Scan for the cell matching the given text and deliver its [X, Y] coordinate at center. 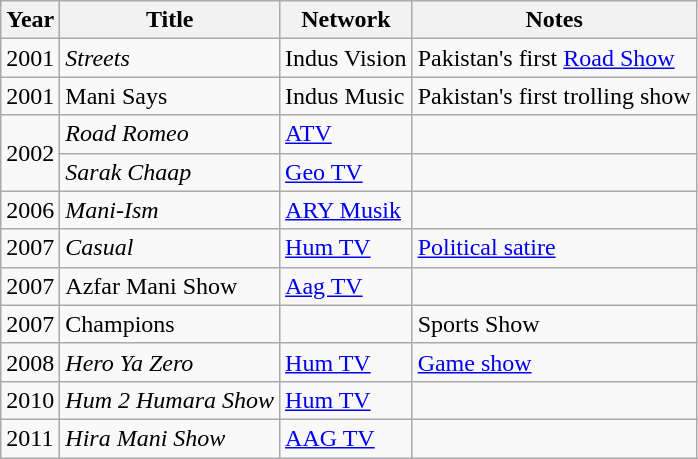
Hira Mani Show [170, 438]
Sports Show [554, 324]
Indus Vision [346, 58]
Aag TV [346, 286]
Network [346, 20]
Title [170, 20]
2008 [30, 362]
ARY Musik [346, 210]
Year [30, 20]
Game show [554, 362]
Indus Music [346, 96]
2011 [30, 438]
AAG TV [346, 438]
Road Romeo [170, 134]
Casual [170, 248]
Sarak Chaap [170, 172]
Political satire [554, 248]
Notes [554, 20]
2006 [30, 210]
Azfar Mani Show [170, 286]
ATV [346, 134]
Champions [170, 324]
2002 [30, 153]
Hum 2 Humara Show [170, 400]
Pakistan's first trolling show [554, 96]
Streets [170, 58]
Mani-Ism [170, 210]
Hero Ya Zero [170, 362]
Mani Says [170, 96]
2010 [30, 400]
Pakistan's first Road Show [554, 58]
Geo TV [346, 172]
